Return (x, y) of the center of cell containing provided text 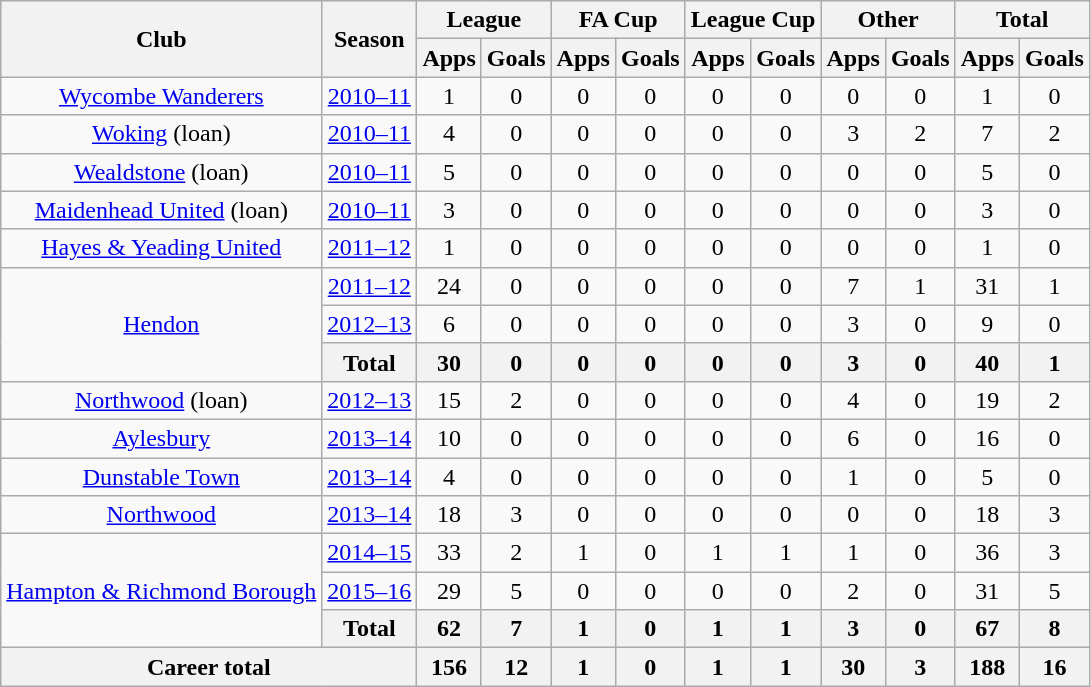
Club (162, 39)
40 (987, 362)
Northwood (162, 515)
FA Cup (618, 20)
Northwood (loan) (162, 400)
62 (449, 629)
24 (449, 286)
Wealdstone (loan) (162, 172)
12 (516, 667)
Career total (209, 667)
15 (449, 400)
Other (888, 20)
Hampton & Richmond Borough (162, 591)
9 (987, 324)
Woking (loan) (162, 134)
33 (449, 553)
Maidenhead United (loan) (162, 210)
Aylesbury (162, 438)
Hendon (162, 324)
League Cup (753, 20)
188 (987, 667)
2014–15 (370, 553)
19 (987, 400)
League (484, 20)
67 (987, 629)
8 (1055, 629)
29 (449, 591)
Hayes & Yeading United (162, 248)
Wycombe Wanderers (162, 96)
36 (987, 553)
2015–16 (370, 591)
Season (370, 39)
10 (449, 438)
Dunstable Town (162, 477)
156 (449, 667)
